Determine the [x, y] coordinate at the center of the cell enclosing the given text.  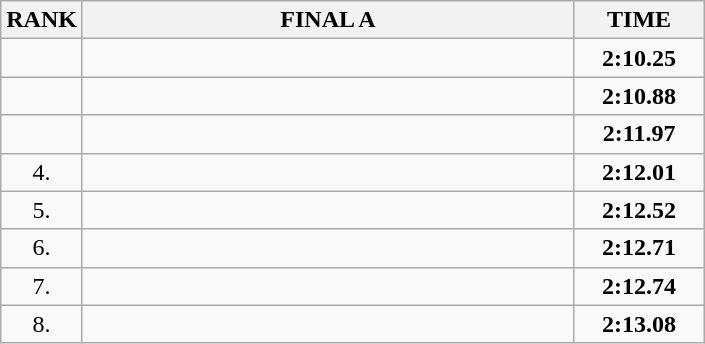
2:12.71 [640, 248]
2:11.97 [640, 134]
TIME [640, 20]
2:13.08 [640, 324]
5. [42, 210]
2:10.88 [640, 96]
2:12.74 [640, 286]
8. [42, 324]
6. [42, 248]
FINAL A [328, 20]
2:10.25 [640, 58]
2:12.52 [640, 210]
4. [42, 172]
RANK [42, 20]
2:12.01 [640, 172]
7. [42, 286]
